Return (x, y) of the center of cell containing provided text 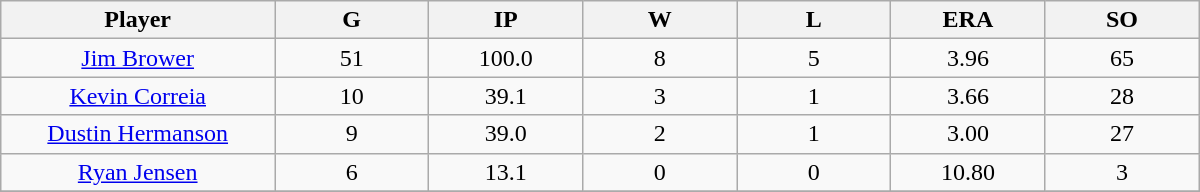
5 (814, 58)
Ryan Jensen (138, 172)
9 (352, 134)
10 (352, 96)
Kevin Correia (138, 96)
13.1 (506, 172)
IP (506, 20)
ERA (968, 20)
10.80 (968, 172)
39.1 (506, 96)
3.00 (968, 134)
51 (352, 58)
Dustin Hermanson (138, 134)
28 (1122, 96)
100.0 (506, 58)
Jim Brower (138, 58)
27 (1122, 134)
G (352, 20)
SO (1122, 20)
2 (660, 134)
Player (138, 20)
8 (660, 58)
W (660, 20)
3.96 (968, 58)
3.66 (968, 96)
65 (1122, 58)
6 (352, 172)
L (814, 20)
39.0 (506, 134)
